Return (X, Y) of the center of cell containing provided text 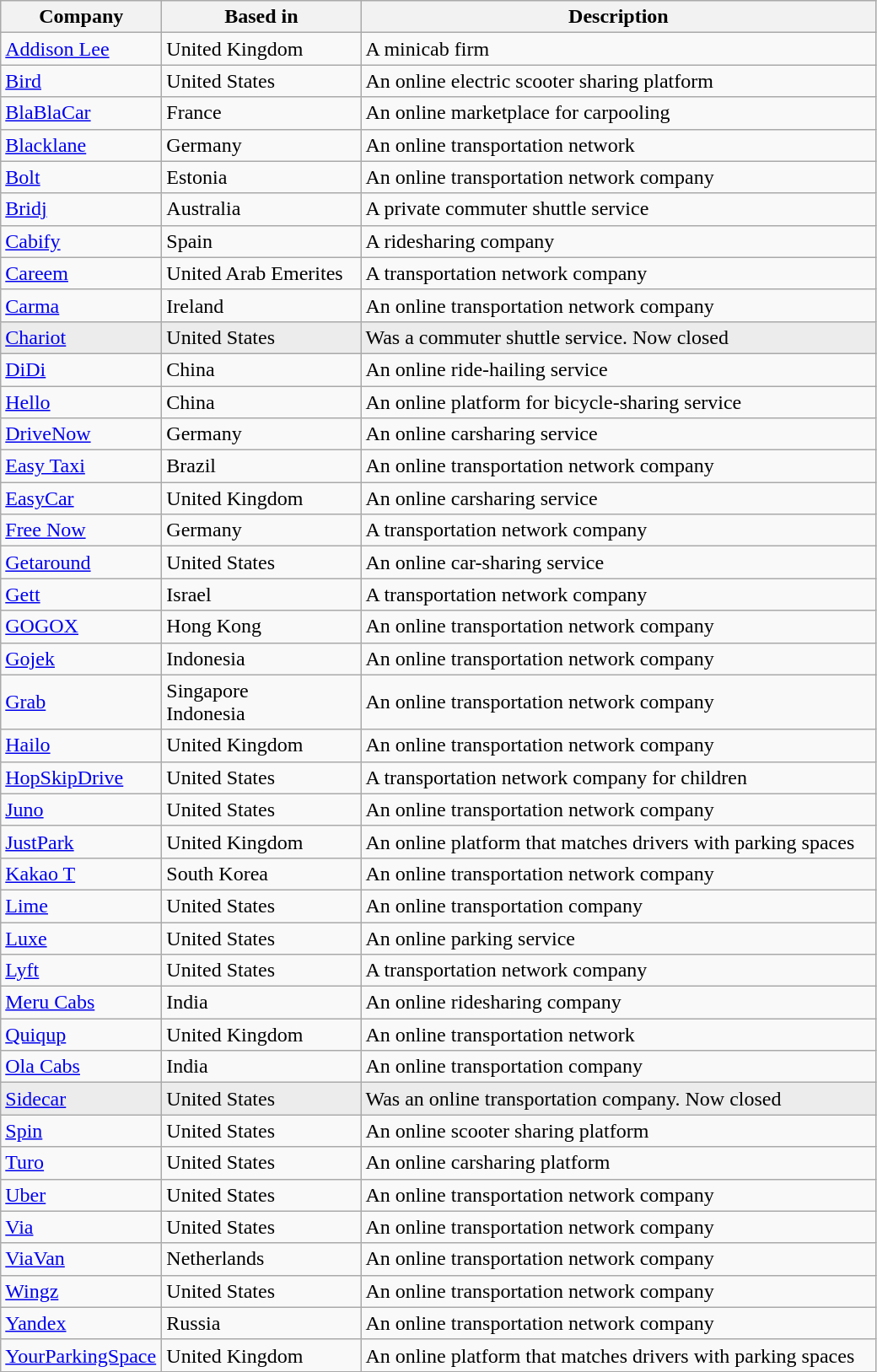
Wingz (81, 1291)
Bolt (81, 177)
Ireland (261, 305)
Based in (261, 17)
DriveNow (81, 434)
Via (81, 1227)
HopSkipDrive (81, 777)
Juno (81, 810)
Easy Taxi (81, 466)
Spin (81, 1131)
Hong Kong (261, 627)
Ola Cabs (81, 1067)
Bird (81, 81)
An online marketplace for carpooling (619, 113)
Gett (81, 595)
SingaporeIndonesia (261, 702)
An online electric scooter sharing platform (619, 81)
An online ridesharing company (619, 1003)
Australia (261, 209)
JustPark (81, 842)
Chariot (81, 337)
Uber (81, 1195)
Kakao T (81, 874)
Quiqup (81, 1035)
An online carsharing platform (619, 1163)
Estonia (261, 177)
Israel (261, 595)
Indonesia (261, 659)
United Arab Emerites (261, 273)
South Korea (261, 874)
DiDi (81, 369)
Description (619, 17)
Meru Cabs (81, 1003)
Luxe (81, 939)
A transportation network company for children (619, 777)
YourParkingSpace (81, 1355)
Hailo (81, 745)
An online ride-hailing service (619, 369)
EasyCar (81, 498)
Sidecar (81, 1099)
Russia (261, 1323)
An online parking service (619, 939)
Gojek (81, 659)
Careem (81, 273)
Netherlands (261, 1259)
Company (81, 17)
A minicab firm (619, 49)
BlaBlaCar (81, 113)
ViaVan (81, 1259)
A ridesharing company (619, 241)
Grab (81, 702)
An online scooter sharing platform (619, 1131)
An online car-sharing service (619, 562)
Spain (261, 241)
Yandex (81, 1323)
France (261, 113)
An online platform for bicycle-sharing service (619, 402)
Hello (81, 402)
Free Now (81, 530)
A private commuter shuttle service (619, 209)
Was an online transportation company. Now closed (619, 1099)
Addison Lee (81, 49)
Cabify (81, 241)
Lyft (81, 971)
Bridj (81, 209)
Turo (81, 1163)
Blacklane (81, 145)
Carma (81, 305)
GOGOX (81, 627)
Lime (81, 906)
Was a commuter shuttle service. Now closed (619, 337)
Brazil (261, 466)
Getaround (81, 562)
